Determine the [X, Y] coordinate at the center of the cell enclosing the given text.  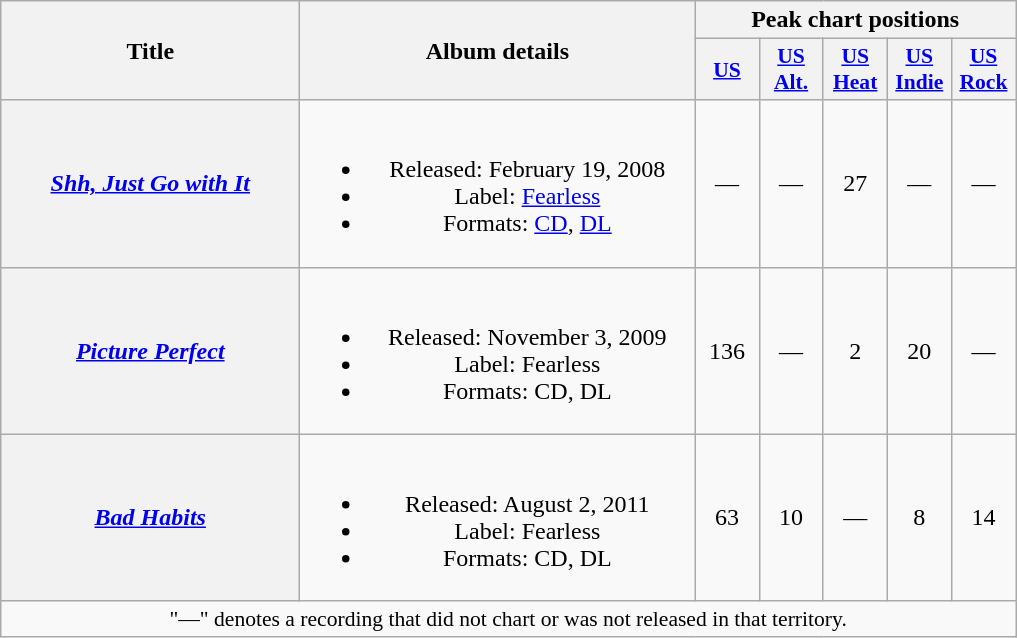
14 [983, 518]
136 [727, 350]
8 [919, 518]
63 [727, 518]
27 [855, 184]
Peak chart positions [856, 20]
Bad Habits [150, 518]
US Indie [919, 70]
Released: November 3, 2009Label: FearlessFormats: CD, DL [498, 350]
Released: February 19, 2008Label: FearlessFormats: CD, DL [498, 184]
20 [919, 350]
Picture Perfect [150, 350]
Shh, Just Go with It [150, 184]
Released: August 2, 2011Label: FearlessFormats: CD, DL [498, 518]
Album details [498, 50]
US Rock [983, 70]
US Alt. [791, 70]
Title [150, 50]
US Heat [855, 70]
US [727, 70]
"—" denotes a recording that did not chart or was not released in that territory. [508, 619]
2 [855, 350]
10 [791, 518]
